Find where the given text appears and provide that cell's center as (X, Y) coordinate. 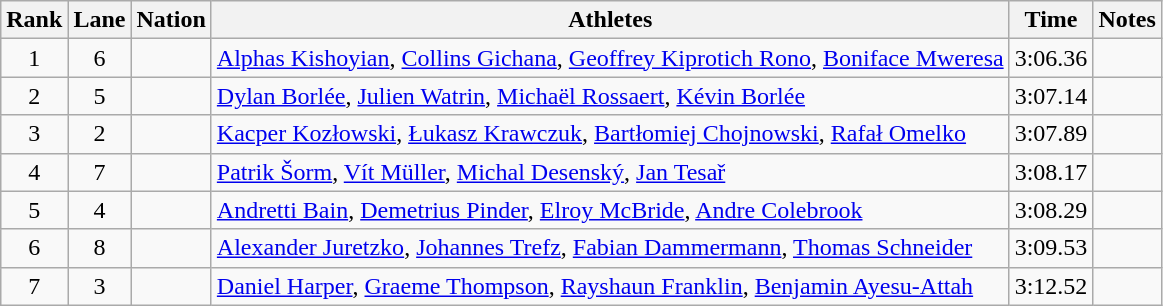
Andretti Bain, Demetrius Pinder, Elroy McBride, Andre Colebrook (610, 210)
Athletes (610, 20)
3:07.89 (1051, 134)
Dylan Borlée, Julien Watrin, Michaël Rossaert, Kévin Borlée (610, 96)
3:09.53 (1051, 248)
3:06.36 (1051, 58)
8 (100, 248)
Daniel Harper, Graeme Thompson, Rayshaun Franklin, Benjamin Ayesu-Attah (610, 286)
3:08.17 (1051, 172)
Kacper Kozłowski, Łukasz Krawczuk, Bartłomiej Chojnowski, Rafał Omelko (610, 134)
Notes (1127, 20)
1 (34, 58)
Nation (171, 20)
Alphas Kishoyian, Collins Gichana, Geoffrey Kiprotich Rono, Boniface Mweresa (610, 58)
Rank (34, 20)
3:08.29 (1051, 210)
Patrik Šorm, Vít Müller, Michal Desenský, Jan Tesař (610, 172)
Time (1051, 20)
Alexander Juretzko, Johannes Trefz, Fabian Dammermann, Thomas Schneider (610, 248)
3:07.14 (1051, 96)
3:12.52 (1051, 286)
Lane (100, 20)
